Provide the (X, Y) coordinate of the cell's center where the given text is located.  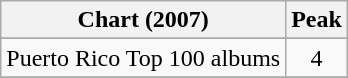
Chart (2007) (144, 20)
Puerto Rico Top 100 albums (144, 58)
4 (317, 58)
Peak (317, 20)
